From the cell containing the given text, extract its center point as [X, Y] coordinate. 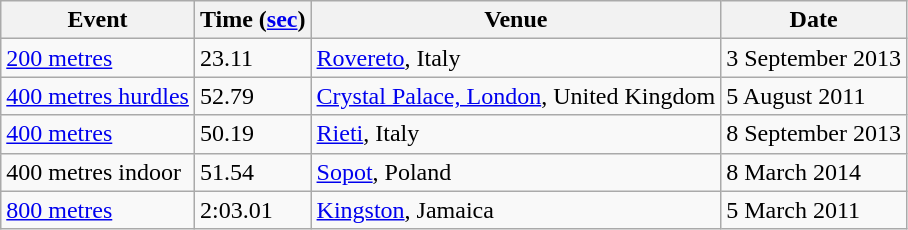
52.79 [252, 96]
Rieti, Italy [516, 134]
5 March 2011 [814, 210]
400 metres hurdles [98, 96]
200 metres [98, 58]
Venue [516, 20]
5 August 2011 [814, 96]
400 metres indoor [98, 172]
8 March 2014 [814, 172]
8 September 2013 [814, 134]
Kingston, Jamaica [516, 210]
400 metres [98, 134]
800 metres [98, 210]
51.54 [252, 172]
3 September 2013 [814, 58]
Crystal Palace, London, United Kingdom [516, 96]
Event [98, 20]
2:03.01 [252, 210]
Rovereto, Italy [516, 58]
Time (sec) [252, 20]
23.11 [252, 58]
Sopot, Poland [516, 172]
Date [814, 20]
50.19 [252, 134]
